Capture the cell that displays the provided text and extract its [X, Y] central coordinate. 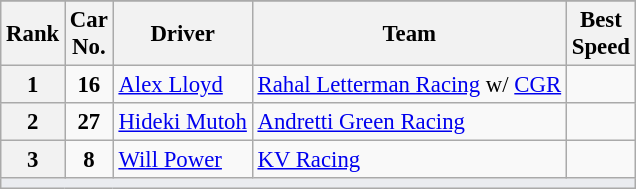
Will Power [182, 160]
Andretti Green Racing [409, 122]
Driver [182, 34]
2 [33, 122]
BestSpeed [600, 34]
KV Racing [409, 160]
16 [90, 85]
27 [90, 122]
CarNo. [90, 34]
Hideki Mutoh [182, 122]
3 [33, 160]
Team [409, 34]
1 [33, 85]
Alex Lloyd [182, 85]
Rank [33, 34]
Rahal Letterman Racing w/ CGR [409, 85]
8 [90, 160]
